Scan for the cell matching the given text and deliver its (x, y) coordinate at center. 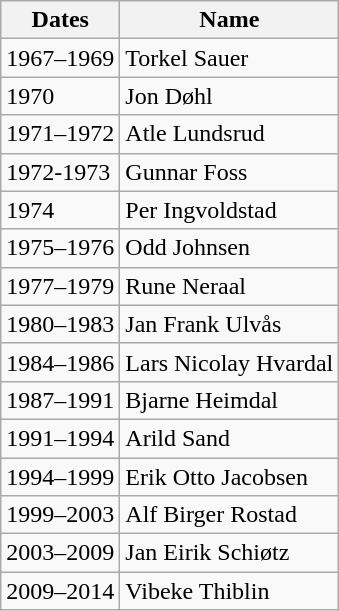
Lars Nicolay Hvardal (230, 362)
1994–1999 (60, 477)
Rune Neraal (230, 286)
1977–1979 (60, 286)
Jon Døhl (230, 96)
Gunnar Foss (230, 172)
1991–1994 (60, 438)
1974 (60, 210)
1999–2003 (60, 515)
1970 (60, 96)
Atle Lundsrud (230, 134)
Alf Birger Rostad (230, 515)
Arild Sand (230, 438)
Jan Eirik Schiøtz (230, 553)
Jan Frank Ulvås (230, 324)
Odd Johnsen (230, 248)
1972-1973 (60, 172)
Erik Otto Jacobsen (230, 477)
Torkel Sauer (230, 58)
Dates (60, 20)
1980–1983 (60, 324)
Bjarne Heimdal (230, 400)
1987–1991 (60, 400)
2003–2009 (60, 553)
1975–1976 (60, 248)
Per Ingvoldstad (230, 210)
Name (230, 20)
1967–1969 (60, 58)
1971–1972 (60, 134)
Vibeke Thiblin (230, 591)
2009–2014 (60, 591)
1984–1986 (60, 362)
